Detect which cell encompasses the target text, then output its [x, y] center coordinate. 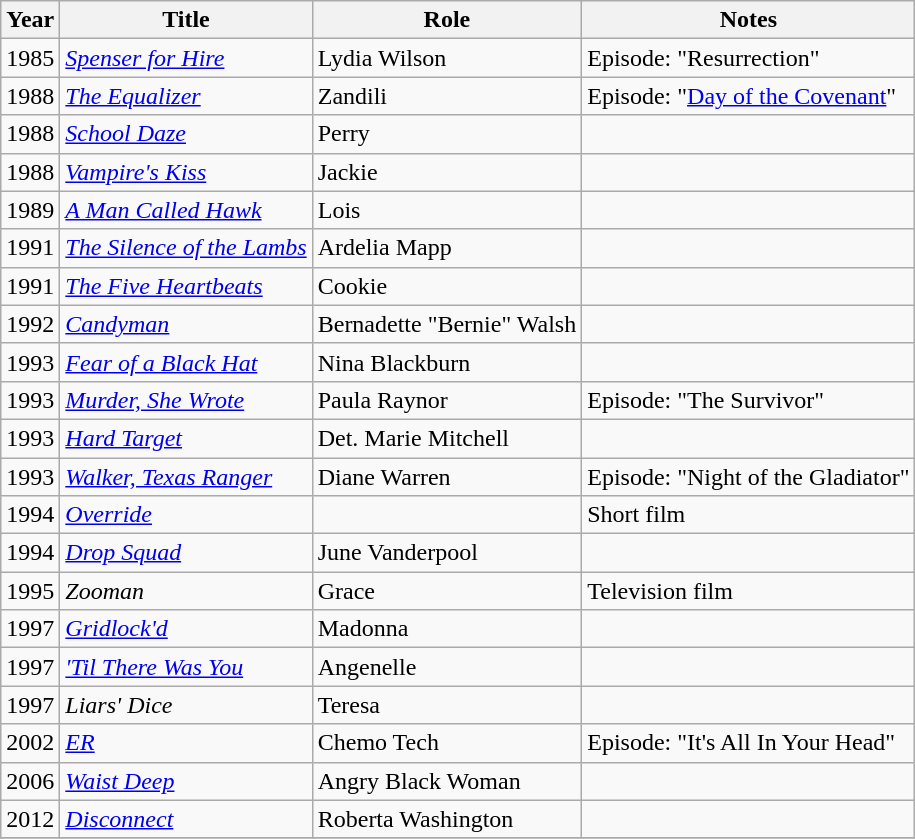
Gridlock'd [186, 629]
Cookie [447, 286]
1995 [30, 591]
Year [30, 20]
Short film [748, 515]
2002 [30, 743]
Episode: "Resurrection" [748, 58]
Paula Raynor [447, 400]
Notes [748, 20]
Roberta Washington [447, 819]
Waist Deep [186, 781]
'Til There Was You [186, 667]
Candyman [186, 324]
Episode: "It's All In Your Head" [748, 743]
School Daze [186, 134]
Disconnect [186, 819]
Angry Black Woman [447, 781]
Bernadette "Bernie" Walsh [447, 324]
June Vanderpool [447, 553]
Zandili [447, 96]
A Man Called Hawk [186, 210]
Hard Target [186, 438]
ER [186, 743]
Ardelia Mapp [447, 248]
The Silence of the Lambs [186, 248]
1992 [30, 324]
Grace [447, 591]
Perry [447, 134]
Murder, She Wrote [186, 400]
Angenelle [447, 667]
Spenser for Hire [186, 58]
Role [447, 20]
1989 [30, 210]
1985 [30, 58]
Det. Marie Mitchell [447, 438]
Liars' Dice [186, 705]
Television film [748, 591]
Madonna [447, 629]
Lydia Wilson [447, 58]
Zooman [186, 591]
Teresa [447, 705]
Episode: "Night of the Gladiator" [748, 477]
2012 [30, 819]
Override [186, 515]
2006 [30, 781]
Jackie [447, 172]
Drop Squad [186, 553]
Chemo Tech [447, 743]
Title [186, 20]
Walker, Texas Ranger [186, 477]
Fear of a Black Hat [186, 362]
Vampire's Kiss [186, 172]
Diane Warren [447, 477]
Nina Blackburn [447, 362]
Lois [447, 210]
Episode: "Day of the Covenant" [748, 96]
Episode: "The Survivor" [748, 400]
The Five Heartbeats [186, 286]
The Equalizer [186, 96]
